Identify which cell holds the provided text, then report its [X, Y] central coordinate. 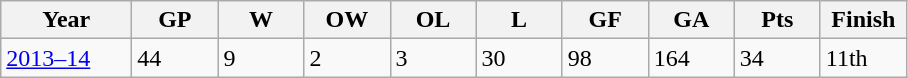
OL [433, 20]
11th [863, 58]
GF [605, 20]
9 [261, 58]
Year [66, 20]
44 [175, 58]
2013–14 [66, 58]
L [519, 20]
98 [605, 58]
GP [175, 20]
3 [433, 58]
30 [519, 58]
Finish [863, 20]
OW [347, 20]
34 [777, 58]
2 [347, 58]
Pts [777, 20]
W [261, 20]
164 [691, 58]
GA [691, 20]
